Return (X, Y) of the center of cell containing provided text 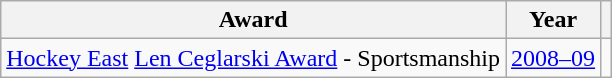
Year (554, 20)
Award (254, 20)
2008–09 (554, 58)
Hockey East Len Ceglarski Award - Sportsmanship (254, 58)
